Locate the cell with the specified text and output its (X, Y) center coordinate. 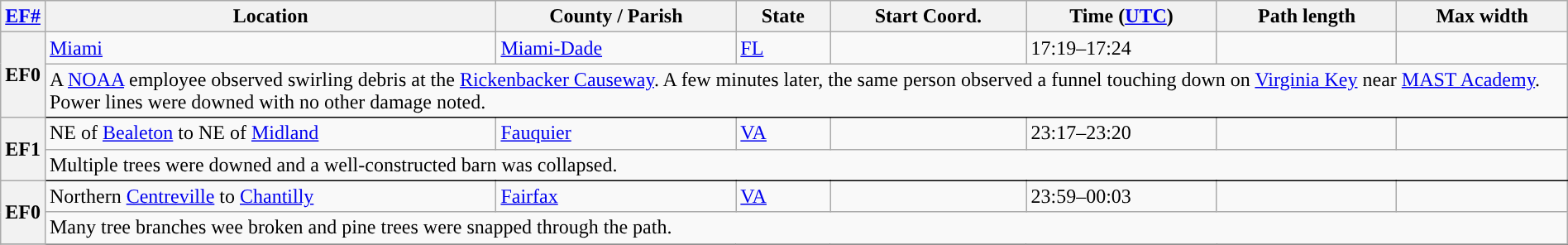
State (783, 17)
FL (783, 48)
Path length (1307, 17)
County / Parish (616, 17)
23:59–00:03 (1121, 196)
17:19–17:24 (1121, 48)
Fairfax (616, 196)
23:17–23:20 (1121, 133)
EF# (23, 17)
NE of Bealeton to NE of Midland (270, 133)
Many tree branches wee broken and pine trees were snapped through the path. (806, 228)
Start Coord. (928, 17)
Miami (270, 48)
Miami-Dade (616, 48)
Location (270, 17)
Time (UTC) (1121, 17)
Multiple trees were downed and a well-constructed barn was collapsed. (806, 165)
Northern Centreville to Chantilly (270, 196)
Max width (1482, 17)
Fauquier (616, 133)
EF1 (23, 149)
